Search for the cell housing the specified text and yield its (x, y) center coordinate. 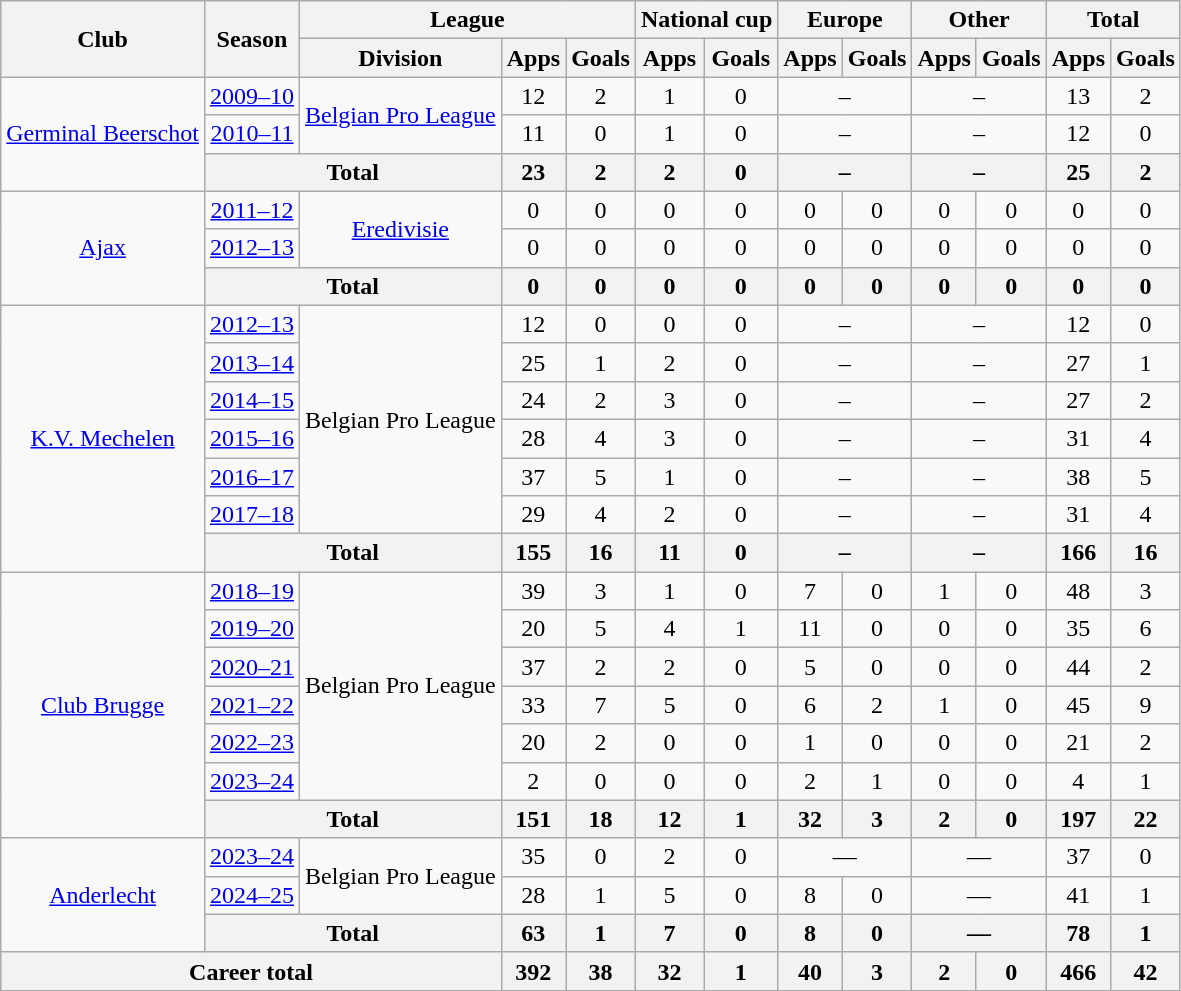
Club (103, 39)
Eredivisie (400, 229)
2017–18 (252, 515)
K.V. Mechelen (103, 438)
National cup (706, 20)
29 (533, 515)
Division (400, 58)
63 (533, 933)
Club Brugge (103, 705)
45 (1078, 705)
9 (1146, 705)
Season (252, 39)
Anderlecht (103, 895)
23 (533, 172)
2011–12 (252, 210)
22 (1146, 819)
151 (533, 819)
13 (1078, 96)
2013–14 (252, 362)
2022–23 (252, 743)
Ajax (103, 248)
Other (979, 20)
18 (601, 819)
2016–17 (252, 477)
2019–20 (252, 629)
Career total (251, 971)
2010–11 (252, 134)
2009–10 (252, 96)
41 (1078, 895)
155 (533, 553)
40 (810, 971)
League (467, 20)
33 (533, 705)
166 (1078, 553)
24 (533, 400)
48 (1078, 591)
466 (1078, 971)
2020–21 (252, 667)
392 (533, 971)
2018–19 (252, 591)
21 (1078, 743)
42 (1146, 971)
39 (533, 591)
2014–15 (252, 400)
2024–25 (252, 895)
2015–16 (252, 438)
78 (1078, 933)
Europe (845, 20)
44 (1078, 667)
Germinal Beerschot (103, 134)
197 (1078, 819)
2021–22 (252, 705)
